Locate the cell with the specified text and output its [X, Y] center coordinate. 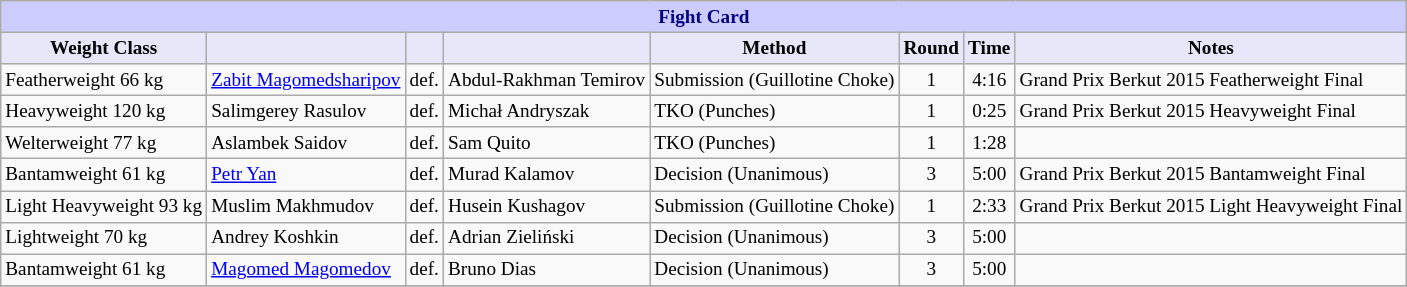
Muslim Makhmudov [306, 206]
Round [932, 48]
Time [990, 48]
Husein Kushagov [546, 206]
Light Heavyweight 93 kg [104, 206]
Fight Card [704, 17]
Welterweight 77 kg [104, 143]
Sam Quito [546, 143]
Zabit Magomedsharipov [306, 80]
Featherweight 66 kg [104, 80]
Grand Prix Berkut 2015 Heavyweight Final [1211, 111]
Andrey Koshkin [306, 238]
2:33 [990, 206]
Petr Yan [306, 175]
Notes [1211, 48]
Bruno Dias [546, 270]
1:28 [990, 143]
Murad Kalamov [546, 175]
Michał Andryszak [546, 111]
Method [774, 48]
Aslambek Saidov [306, 143]
Magomed Magomedov [306, 270]
Adrian Zieliński [546, 238]
0:25 [990, 111]
Salimgerey Rasulov [306, 111]
Grand Prix Berkut 2015 Light Heavyweight Final [1211, 206]
Abdul-Rakhman Temirov [546, 80]
Heavyweight 120 kg [104, 111]
Grand Prix Berkut 2015 Featherweight Final [1211, 80]
Lightweight 70 kg [104, 238]
Grand Prix Berkut 2015 Bantamweight Final [1211, 175]
Weight Class [104, 48]
4:16 [990, 80]
